Capture the cell that displays the provided text and extract its (X, Y) central coordinate. 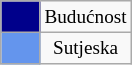
Budućnost (86, 17)
Sutjeska (86, 48)
